Output the (x, y) coordinate of the center of the cell containing the given text.  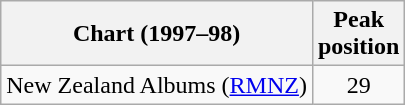
Peakposition (358, 34)
29 (358, 85)
New Zealand Albums (RMNZ) (157, 85)
Chart (1997–98) (157, 34)
